Find where the given text appears and provide that cell's center as (X, Y) coordinate. 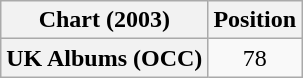
78 (255, 58)
Position (255, 20)
Chart (2003) (104, 20)
UK Albums (OCC) (104, 58)
